Output the [X, Y] coordinate of the center of the cell containing the given text.  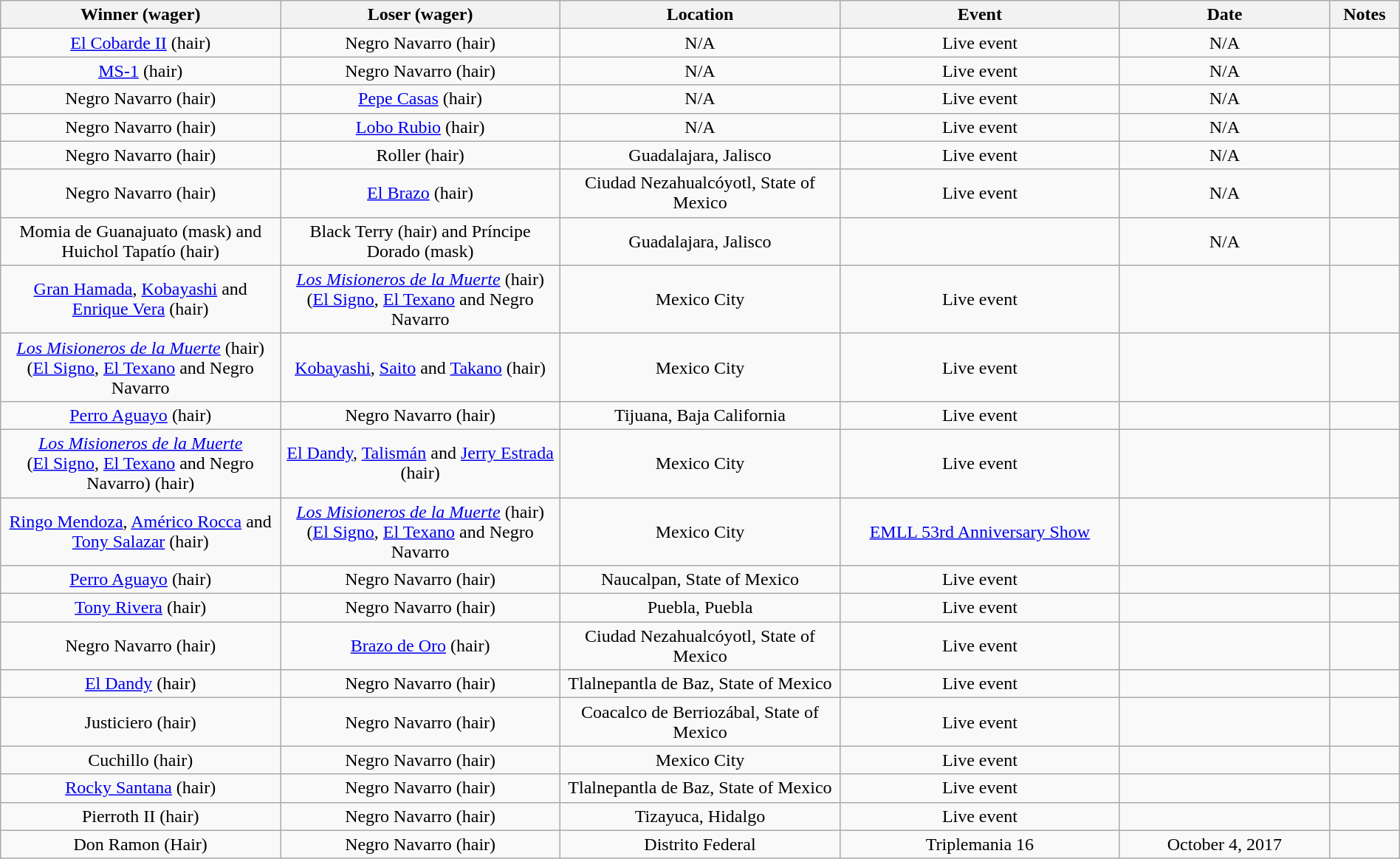
El Cobarde II (hair) [140, 43]
Event [979, 15]
Pierroth II (hair) [140, 816]
Notes [1365, 15]
El Dandy (hair) [140, 684]
Naucalpan, State of Mexico [700, 580]
Rocky Santana (hair) [140, 788]
Ringo Mendoza, Américo Rocca and Tony Salazar (hair) [140, 532]
Momia de Guanajuato (mask) and Huichol Tapatío (hair) [140, 241]
El Brazo (hair) [421, 194]
Pepe Casas (hair) [421, 99]
Brazo de Oro (hair) [421, 646]
Puebla, Puebla [700, 608]
Lobo Rubio (hair) [421, 127]
Distrito Federal [700, 844]
Triplemania 16 [979, 844]
Roller (hair) [421, 155]
Location [700, 15]
Coacalco de Berriozábal, State of Mexico [700, 722]
Tizayuca, Hidalgo [700, 816]
Los Misioneros de la Muerte(El Signo, El Texano and Negro Navarro) (hair) [140, 463]
Loser (wager) [421, 15]
EMLL 53rd Anniversary Show [979, 532]
MS-1 (hair) [140, 71]
Los Misioneros de la Muerte (hair)(El Signo, El Texano and Negro Navarro [140, 367]
Black Terry (hair) and Príncipe Dorado (mask) [421, 241]
Kobayashi, Saito and Takano (hair) [421, 367]
Winner (wager) [140, 15]
Justiciero (hair) [140, 722]
Tijuana, Baja California [700, 415]
Don Ramon (Hair) [140, 844]
October 4, 2017 [1224, 844]
Cuchillo (hair) [140, 760]
Gran Hamada, Kobayashi and Enrique Vera (hair) [140, 299]
Tony Rivera (hair) [140, 608]
Date [1224, 15]
El Dandy, Talismán and Jerry Estrada (hair) [421, 463]
